Scan for the cell matching the given text and deliver its [X, Y] coordinate at center. 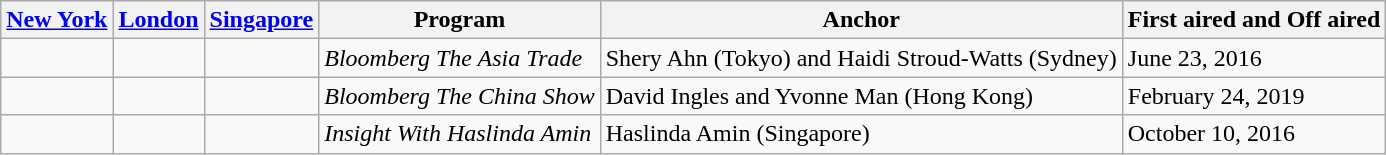
June 23, 2016 [1254, 58]
Bloomberg The China Show [460, 96]
February 24, 2019 [1254, 96]
David Ingles and Yvonne Man (Hong Kong) [861, 96]
Program [460, 20]
Bloomberg The Asia Trade [460, 58]
London [158, 20]
New York [57, 20]
Shery Ahn (Tokyo) and Haidi Stroud-Watts (Sydney) [861, 58]
Anchor [861, 20]
Haslinda Amin (Singapore) [861, 134]
October 10, 2016 [1254, 134]
First aired and Off aired [1254, 20]
Singapore [262, 20]
Insight With Haslinda Amin [460, 134]
